Return [X, Y] of the center of cell containing provided text 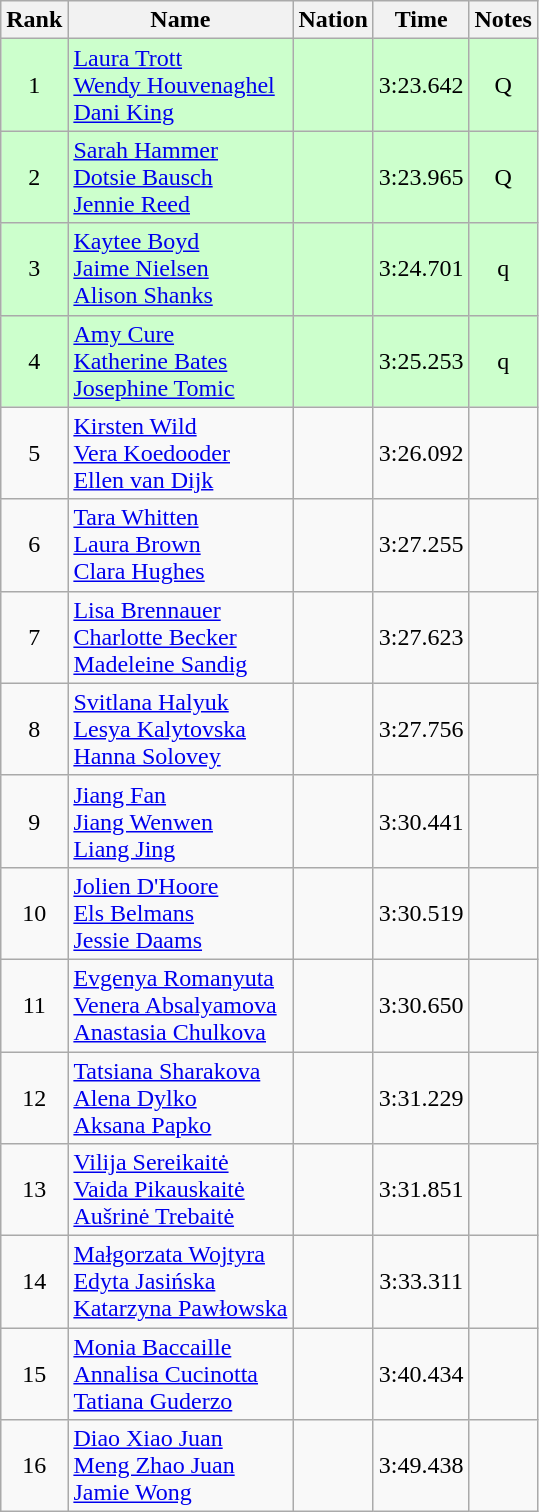
Sarah Hammer Dotsie Bausch Jennie Reed [180, 177]
3:30.441 [421, 821]
Rank [34, 20]
Monia Baccaille Annalisa Cucinotta Tatiana Guderzo [180, 1374]
3:30.650 [421, 1005]
8 [34, 729]
4 [34, 361]
Evgenya Romanyuta Venera Absalyamova Anastasia Chulkova [180, 1005]
Jolien D'Hoore Els Belmans Jessie Daams [180, 913]
13 [34, 1190]
3:27.255 [421, 545]
Tara Whitten Laura Brown Clara Hughes [180, 545]
3:27.756 [421, 729]
Małgorzata Wojtyra Edyta Jasińska Katarzyna Pawłowska [180, 1282]
Kirsten Wild Vera Koedooder Ellen van Dijk [180, 453]
3 [34, 269]
Name [180, 20]
3:26.092 [421, 453]
Notes [503, 20]
3:31.229 [421, 1098]
Amy Cure Katherine Bates Josephine Tomic [180, 361]
11 [34, 1005]
5 [34, 453]
14 [34, 1282]
Lisa Brennauer Charlotte Becker Madeleine Sandig [180, 637]
Time [421, 20]
3:23.965 [421, 177]
3:25.253 [421, 361]
3:33.311 [421, 1282]
3:24.701 [421, 269]
2 [34, 177]
Vilija Sereikaitė Vaida Pikauskaitė Aušrinė Trebaitė [180, 1190]
Jiang Fan Jiang Wenwen Liang Jing [180, 821]
6 [34, 545]
12 [34, 1098]
Svitlana Halyuk Lesya Kalytovska Hanna Solovey [180, 729]
Diao Xiao Juan Meng Zhao Juan Jamie Wong [180, 1466]
3:27.623 [421, 637]
15 [34, 1374]
3:40.434 [421, 1374]
7 [34, 637]
Nation [333, 20]
3:49.438 [421, 1466]
9 [34, 821]
3:30.519 [421, 913]
Tatsiana Sharakova Alena Dylko Aksana Papko [180, 1098]
1 [34, 85]
16 [34, 1466]
10 [34, 913]
Laura Trott Wendy Houvenaghel Dani King [180, 85]
Kaytee Boyd Jaime Nielsen Alison Shanks [180, 269]
3:31.851 [421, 1190]
3:23.642 [421, 85]
